Output the (X, Y) coordinate of the center of the cell containing the given text.  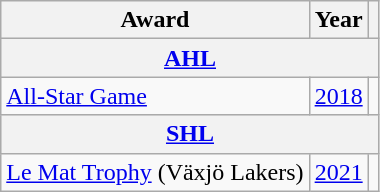
AHL (190, 58)
All-Star Game (155, 96)
Year (338, 20)
2018 (338, 96)
Le Mat Trophy (Växjö Lakers) (155, 172)
SHL (190, 134)
2021 (338, 172)
Award (155, 20)
